Find where the given text appears and provide that cell's center as (x, y) coordinate. 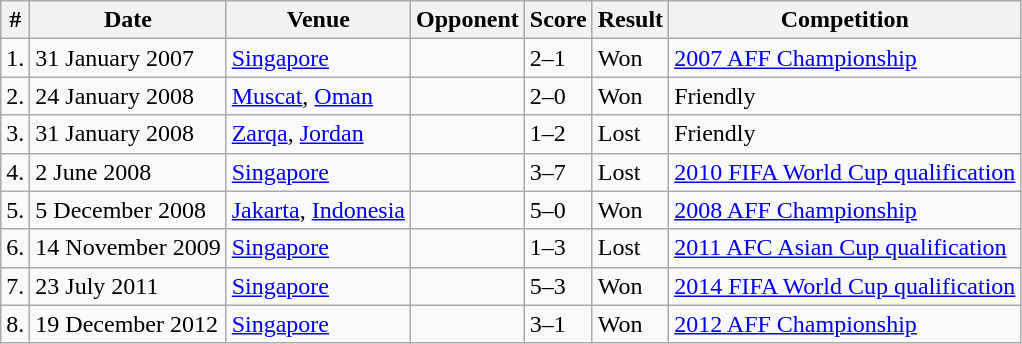
2010 FIFA World Cup qualification (845, 172)
2011 AFC Asian Cup qualification (845, 248)
5. (16, 210)
2012 AFF Championship (845, 324)
Jakarta, Indonesia (318, 210)
5 December 2008 (128, 210)
2008 AFF Championship (845, 210)
2007 AFF Championship (845, 58)
31 January 2008 (128, 134)
Zarqa, Jordan (318, 134)
1. (16, 58)
6. (16, 248)
1–3 (558, 248)
8. (16, 324)
Competition (845, 20)
Date (128, 20)
14 November 2009 (128, 248)
7. (16, 286)
19 December 2012 (128, 324)
2–0 (558, 96)
3. (16, 134)
23 July 2011 (128, 286)
Score (558, 20)
Muscat, Oman (318, 96)
4. (16, 172)
5–3 (558, 286)
Result (630, 20)
2. (16, 96)
2 June 2008 (128, 172)
5–0 (558, 210)
Venue (318, 20)
Opponent (468, 20)
24 January 2008 (128, 96)
1–2 (558, 134)
3–1 (558, 324)
3–7 (558, 172)
2014 FIFA World Cup qualification (845, 286)
31 January 2007 (128, 58)
# (16, 20)
2–1 (558, 58)
